From the cell containing the given text, extract its center point as [X, Y] coordinate. 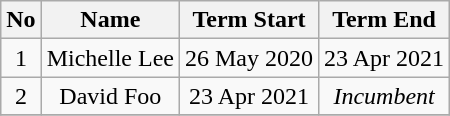
1 [21, 58]
David Foo [110, 96]
Term End [384, 20]
2 [21, 96]
Term Start [248, 20]
Name [110, 20]
No [21, 20]
26 May 2020 [248, 58]
Michelle Lee [110, 58]
Incumbent [384, 96]
